Identify which cell holds the provided text, then report its [X, Y] central coordinate. 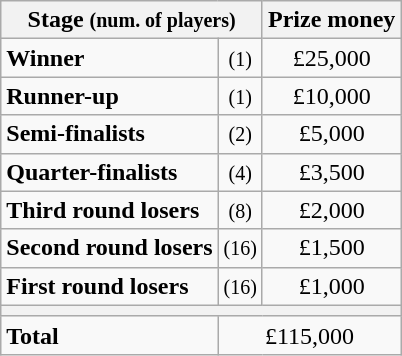
Prize money [331, 20]
Total [110, 335]
£2,000 [331, 210]
£3,500 [331, 172]
£1,000 [331, 286]
£25,000 [331, 58]
Second round losers [110, 248]
£10,000 [331, 96]
Runner-up [110, 96]
£1,500 [331, 248]
Winner [110, 58]
(4) [240, 172]
Semi-finalists [110, 134]
(8) [240, 210]
£5,000 [331, 134]
Third round losers [110, 210]
Quarter-finalists [110, 172]
(2) [240, 134]
Stage (num. of players) [132, 20]
£115,000 [310, 335]
First round losers [110, 286]
